Find where the given text appears and provide that cell's center as [x, y] coordinate. 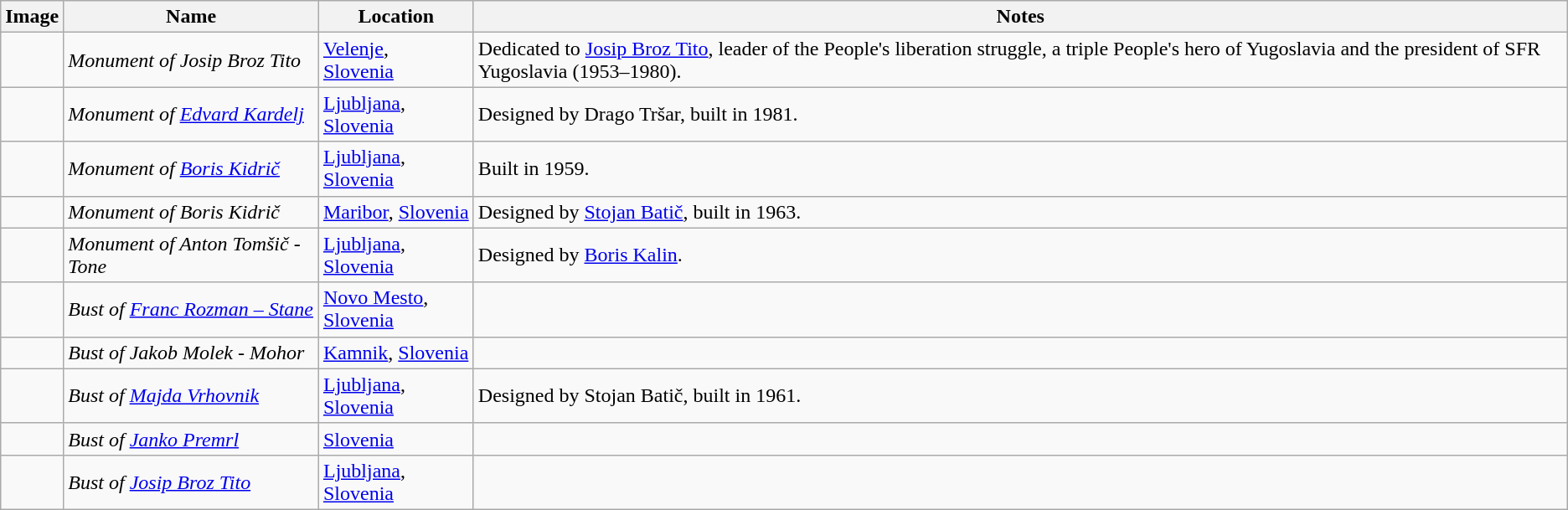
Bust of Janko Premrl [191, 439]
Maribor, Slovenia [395, 212]
Designed by Stojan Batič, built in 1963. [1020, 212]
Novo Mesto,Slovenia [395, 310]
Bust of Franc Rozman – Stane [191, 310]
Designed by Drago Tršar, built in 1981. [1020, 114]
Image [32, 17]
Monument of Josip Broz Tito [191, 60]
Bust of Josip Broz Tito [191, 482]
Bust of Jakob Molek - Mohor [191, 353]
Kamnik, Slovenia [395, 353]
Slovenia [395, 439]
Notes [1020, 17]
Designed by Stojan Batič, built in 1961. [1020, 395]
Monument of Anton Tomšič - Tone [191, 255]
Designed by Boris Kalin. [1020, 255]
Location [395, 17]
Name [191, 17]
Built in 1959. [1020, 169]
Velenje,Slovenia [395, 60]
Monument of Edvard Kardelj [191, 114]
Bust of Majda Vrhovnik [191, 395]
